Return (X, Y) of the center of cell containing provided text 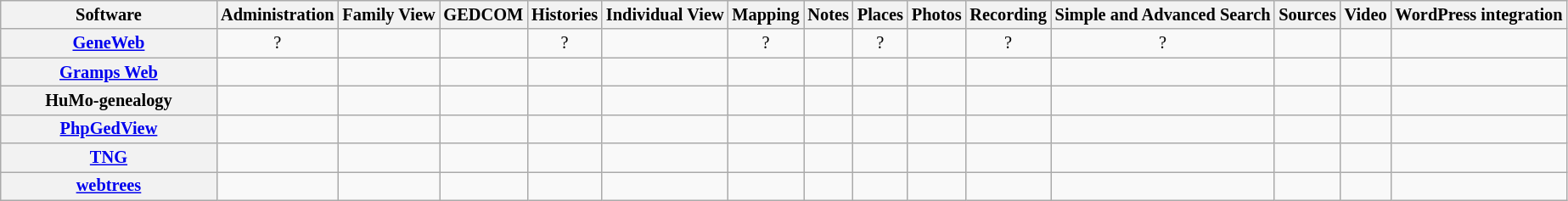
webtrees (109, 186)
Photos (937, 14)
Histories (565, 14)
Administration (277, 14)
Software (109, 14)
Notes (828, 14)
Mapping (766, 14)
TNG (109, 158)
Recording (1008, 14)
HuMo-genealogy (109, 100)
Individual View (665, 14)
Sources (1307, 14)
GEDCOM (484, 14)
Simple and Advanced Search (1163, 14)
GeneWeb (109, 43)
WordPress integration (1479, 14)
Video (1366, 14)
Family View (389, 14)
Gramps Web (109, 72)
PhpGedView (109, 129)
Places (880, 14)
